Return the (X, Y) coordinate for the center point of the cell that contains the specified text.  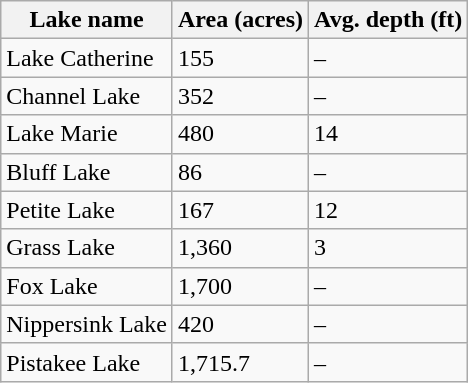
86 (240, 172)
Avg. depth (ft) (388, 20)
1,700 (240, 286)
Nippersink Lake (87, 324)
420 (240, 324)
480 (240, 134)
Fox Lake (87, 286)
Bluff Lake (87, 172)
1,715.7 (240, 362)
12 (388, 210)
Pistakee Lake (87, 362)
14 (388, 134)
3 (388, 248)
352 (240, 96)
Lake name (87, 20)
Lake Catherine (87, 58)
1,360 (240, 248)
Lake Marie (87, 134)
Channel Lake (87, 96)
Petite Lake (87, 210)
155 (240, 58)
167 (240, 210)
Area (acres) (240, 20)
Grass Lake (87, 248)
